Capture the cell that displays the provided text and extract its [x, y] central coordinate. 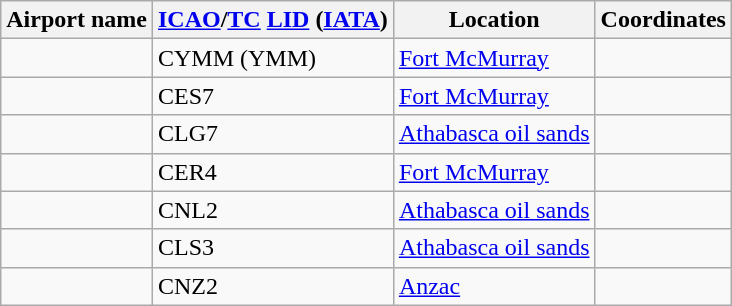
CLS3 [272, 248]
ICAO/TC LID (IATA) [272, 20]
Location [494, 20]
Airport name [77, 20]
CNL2 [272, 210]
CYMM (YMM) [272, 58]
CER4 [272, 172]
Anzac [494, 286]
CNZ2 [272, 286]
Coordinates [663, 20]
CLG7 [272, 134]
CES7 [272, 96]
